Output the [X, Y] coordinate of the center of the cell containing the given text.  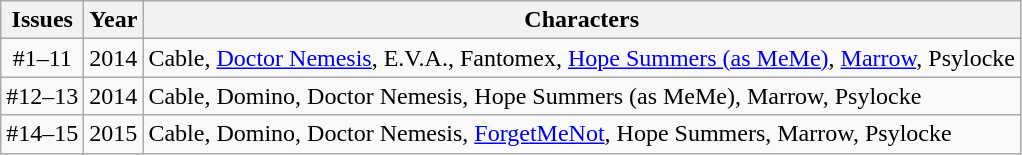
#1–11 [42, 58]
Issues [42, 20]
#14–15 [42, 134]
Cable, Doctor Nemesis, E.V.A., Fantomex, Hope Summers (as MeMe), Marrow, Psylocke [582, 58]
Cable, Domino, Doctor Nemesis, ForgetMeNot, Hope Summers, Marrow, Psylocke [582, 134]
2015 [114, 134]
Year [114, 20]
#12–13 [42, 96]
Characters [582, 20]
Cable, Domino, Doctor Nemesis, Hope Summers (as MeMe), Marrow, Psylocke [582, 96]
